Search for the cell housing the specified text and yield its (x, y) center coordinate. 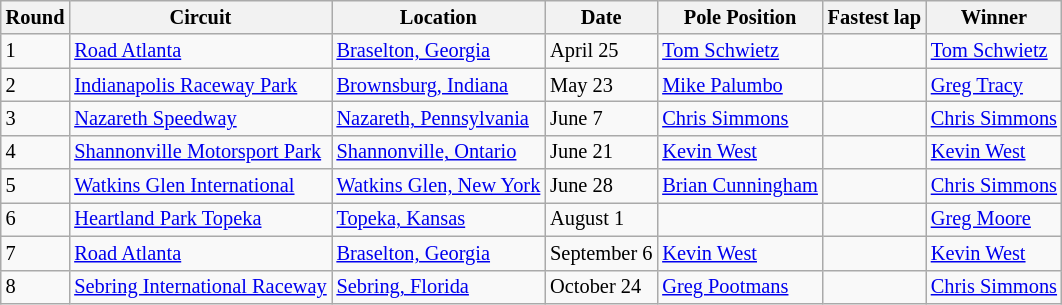
Shannonville Motorsport Park (200, 152)
Date (601, 17)
May 23 (601, 85)
Sebring, Florida (439, 287)
Circuit (200, 17)
Topeka, Kansas (439, 219)
Fastest lap (874, 17)
Greg Moore (994, 219)
7 (36, 253)
June 21 (601, 152)
June 28 (601, 186)
October 24 (601, 287)
Sebring International Raceway (200, 287)
Watkins Glen International (200, 186)
September 6 (601, 253)
Shannonville, Ontario (439, 152)
5 (36, 186)
Pole Position (740, 17)
April 25 (601, 51)
2 (36, 85)
4 (36, 152)
June 7 (601, 118)
Winner (994, 17)
Heartland Park Topeka (200, 219)
8 (36, 287)
Greg Pootmans (740, 287)
Brian Cunningham (740, 186)
Greg Tracy (994, 85)
Brownsburg, Indiana (439, 85)
Nazareth, Pennsylvania (439, 118)
3 (36, 118)
Round (36, 17)
6 (36, 219)
Location (439, 17)
Mike Palumbo (740, 85)
August 1 (601, 219)
1 (36, 51)
Watkins Glen, New York (439, 186)
Indianapolis Raceway Park (200, 85)
Nazareth Speedway (200, 118)
